Return (x, y) of the center of cell containing provided text 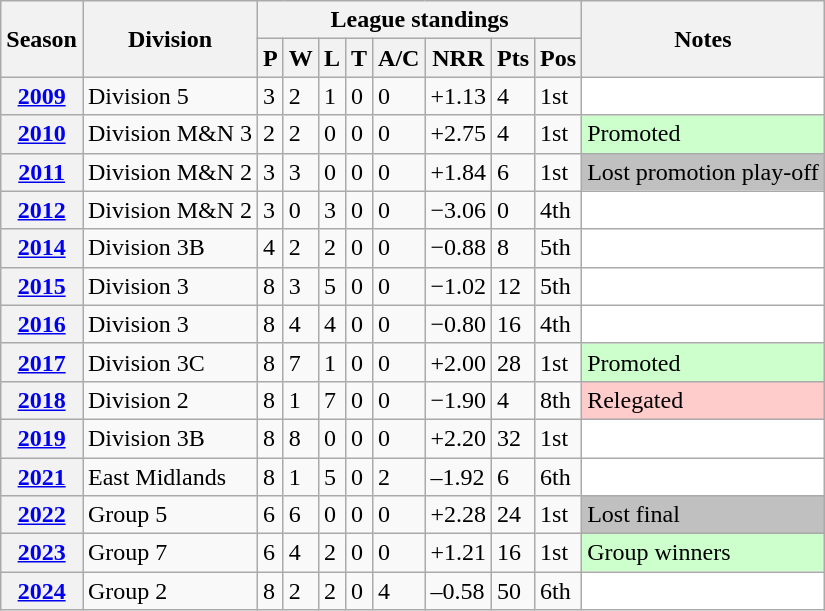
T (358, 58)
Pts (514, 58)
Relegated (704, 400)
+1.84 (458, 172)
2018 (42, 400)
Lost promotion play-off (704, 172)
+2.28 (458, 515)
East Midlands (170, 477)
Division 5 (170, 96)
A/C (399, 58)
2024 (42, 591)
Lost final (704, 515)
Division (170, 39)
Group 7 (170, 553)
24 (514, 515)
P (271, 58)
Group winners (704, 553)
Notes (704, 39)
12 (514, 286)
+2.20 (458, 438)
NRR (458, 58)
2014 (42, 248)
+1.21 (458, 553)
−1.90 (458, 400)
50 (514, 591)
2015 (42, 286)
L (332, 58)
28 (514, 362)
2011 (42, 172)
–1.92 (458, 477)
Division M&N 3 (170, 134)
−1.02 (458, 286)
League standings (420, 20)
2016 (42, 324)
Division 3C (170, 362)
2012 (42, 210)
32 (514, 438)
8th (558, 400)
2010 (42, 134)
Pos (558, 58)
−3.06 (458, 210)
Group 2 (170, 591)
+2.75 (458, 134)
+2.00 (458, 362)
Group 5 (170, 515)
2023 (42, 553)
+1.13 (458, 96)
2019 (42, 438)
–0.58 (458, 591)
−0.80 (458, 324)
2009 (42, 96)
2022 (42, 515)
W (300, 58)
−0.88 (458, 248)
2021 (42, 477)
Season (42, 39)
Division 2 (170, 400)
2017 (42, 362)
